Detect which cell encompasses the target text, then output its [x, y] center coordinate. 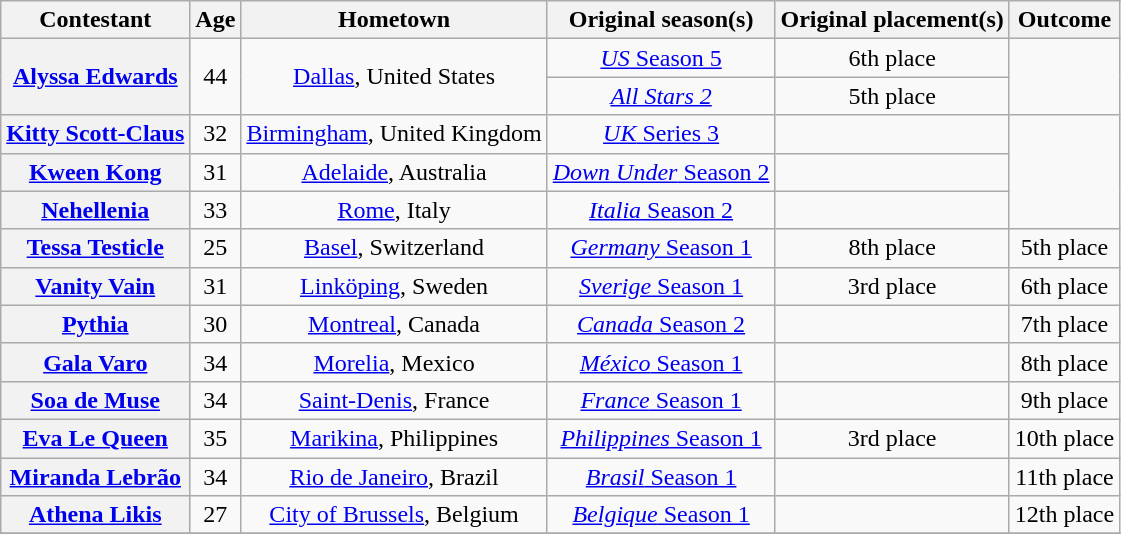
44 [216, 77]
Age [216, 20]
Down Under Season 2 [661, 172]
12th place [1064, 515]
7th place [1064, 324]
France Season 1 [661, 400]
UK Series 3 [661, 134]
Athena Likis [96, 515]
33 [216, 210]
Rio de Janeiro, Brazil [394, 477]
Kitty Scott-Claus [96, 134]
Hometown [394, 20]
Nehellenia [96, 210]
Tessa Testicle [96, 248]
Morelia, Mexico [394, 362]
27 [216, 515]
Italia Season 2 [661, 210]
Brasil Season 1 [661, 477]
Vanity Vain [96, 286]
Rome, Italy [394, 210]
Belgique Season 1 [661, 515]
Adelaide, Australia [394, 172]
32 [216, 134]
10th place [1064, 438]
Contestant [96, 20]
Miranda Lebrão [96, 477]
México Season 1 [661, 362]
All Stars 2 [661, 96]
Birmingham, United Kingdom [394, 134]
Eva Le Queen [96, 438]
Sverige Season 1 [661, 286]
Gala Varo [96, 362]
Basel, Switzerland [394, 248]
Pythia [96, 324]
US Season 5 [661, 58]
Philippines Season 1 [661, 438]
Dallas, United States [394, 77]
25 [216, 248]
Original placement(s) [892, 20]
Linköping, Sweden [394, 286]
Germany Season 1 [661, 248]
30 [216, 324]
City of Brussels, Belgium [394, 515]
Canada Season 2 [661, 324]
Marikina, Philippines [394, 438]
Saint-Denis, France [394, 400]
Original season(s) [661, 20]
9th place [1064, 400]
Alyssa Edwards [96, 77]
Soa de Muse [96, 400]
Kween Kong [96, 172]
35 [216, 438]
Montreal, Canada [394, 324]
Outcome [1064, 20]
11th place [1064, 477]
